For the text-containing cell, return its midpoint in [x, y] coordinate format. 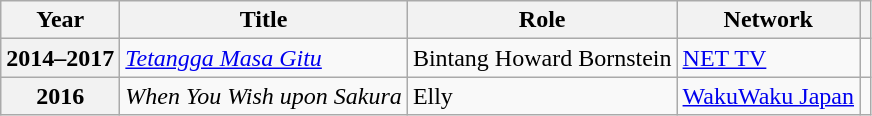
NET TV [768, 58]
When You Wish upon Sakura [264, 96]
Tetangga Masa Gitu [264, 58]
Network [768, 20]
Year [60, 20]
WakuWaku Japan [768, 96]
Elly [542, 96]
2016 [60, 96]
Role [542, 20]
Bintang Howard Bornstein [542, 58]
2014–2017 [60, 58]
Title [264, 20]
